Identify which cell holds the provided text, then report its [X, Y] central coordinate. 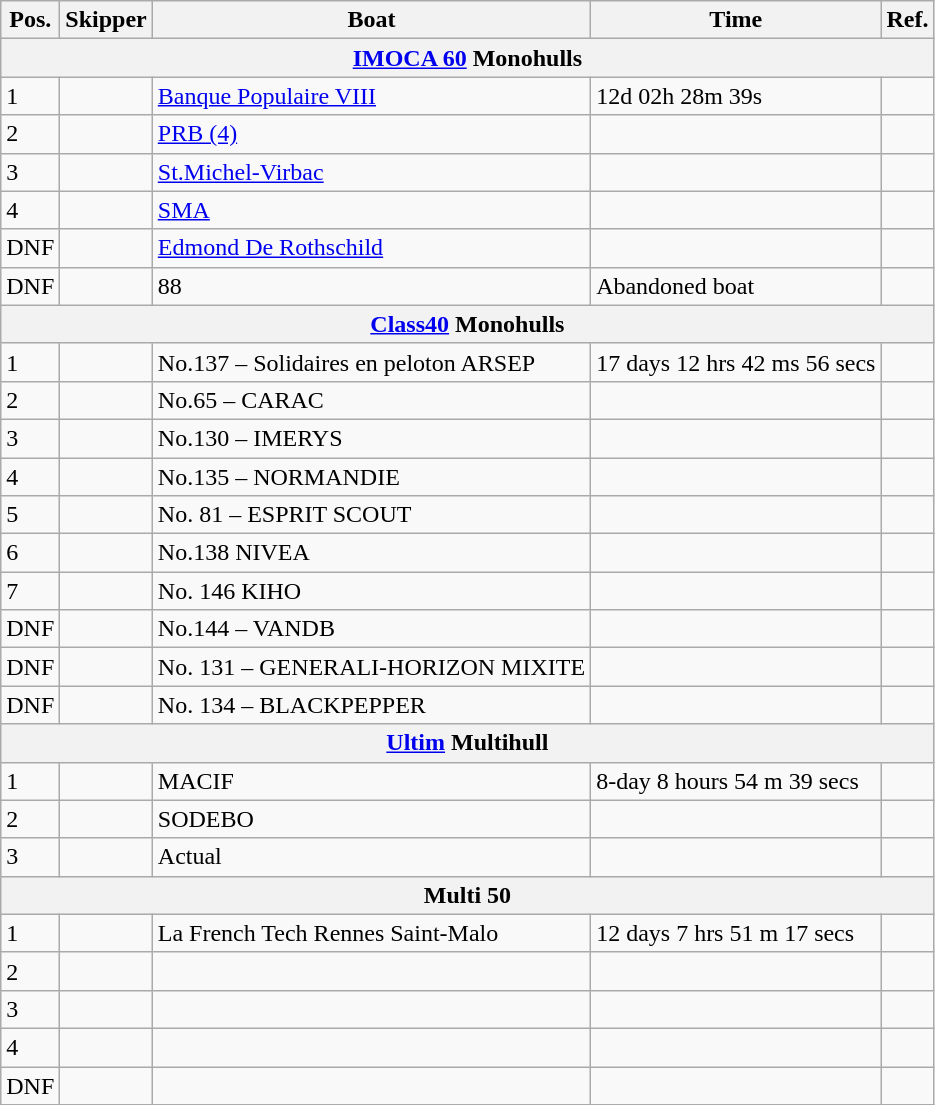
Time [736, 20]
Pos. [30, 20]
No.137 – Solidaires en peloton ARSEP [371, 362]
Ref. [908, 20]
Multi 50 [468, 895]
6 [30, 553]
No. 81 – ESPRIT SCOUT [371, 515]
No.144 – VANDB [371, 629]
Boat [371, 20]
Banque Populaire VIII [371, 96]
Ultim Multihull [468, 743]
No.138 NIVEA [371, 553]
17 days 12 hrs 42 ms 56 secs [736, 362]
No. 134 – BLACKPEPPER [371, 705]
Class40 Monohulls [468, 324]
12 days 7 hrs 51 m 17 secs [736, 933]
No.130 – IMERYS [371, 438]
8-day 8 hours 54 m 39 secs [736, 781]
Actual [371, 857]
PRB (4) [371, 134]
La French Tech Rennes Saint-Malo [371, 933]
SODEBO [371, 819]
SMA [371, 210]
No.65 – CARAC [371, 400]
MACIF [371, 781]
IMOCA 60 Monohulls [468, 58]
88 [371, 286]
12d 02h 28m 39s [736, 96]
No. 131 – GENERALI-HORIZON MIXITE [371, 667]
Skipper [106, 20]
No. 146 KIHO [371, 591]
St.Michel-Virbac [371, 172]
No.135 – NORMANDIE [371, 477]
7 [30, 591]
Edmond De Rothschild [371, 248]
5 [30, 515]
Abandoned boat [736, 286]
